Locate the cell with the specified text and output its [X, Y] center coordinate. 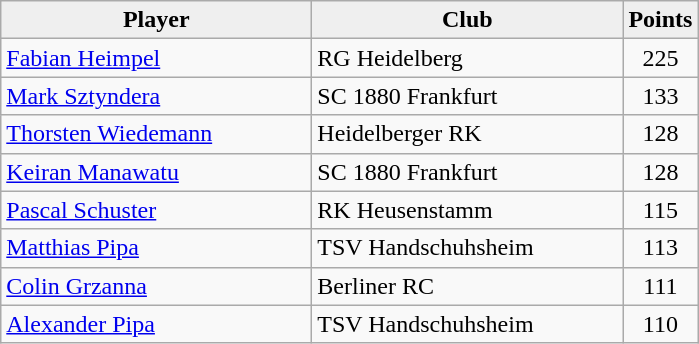
Alexander Pipa [156, 324]
Matthias Pipa [156, 248]
RK Heusenstamm [468, 210]
Mark Sztyndera [156, 96]
Pascal Schuster [156, 210]
113 [660, 248]
110 [660, 324]
Points [660, 20]
225 [660, 58]
Colin Grzanna [156, 286]
Club [468, 20]
Fabian Heimpel [156, 58]
Thorsten Wiedemann [156, 134]
111 [660, 286]
133 [660, 96]
Heidelberger RK [468, 134]
Player [156, 20]
Keiran Manawatu [156, 172]
115 [660, 210]
Berliner RC [468, 286]
RG Heidelberg [468, 58]
